Pinpoint the cell where the given text exists, returning its [X, Y] midpoint coordinate. 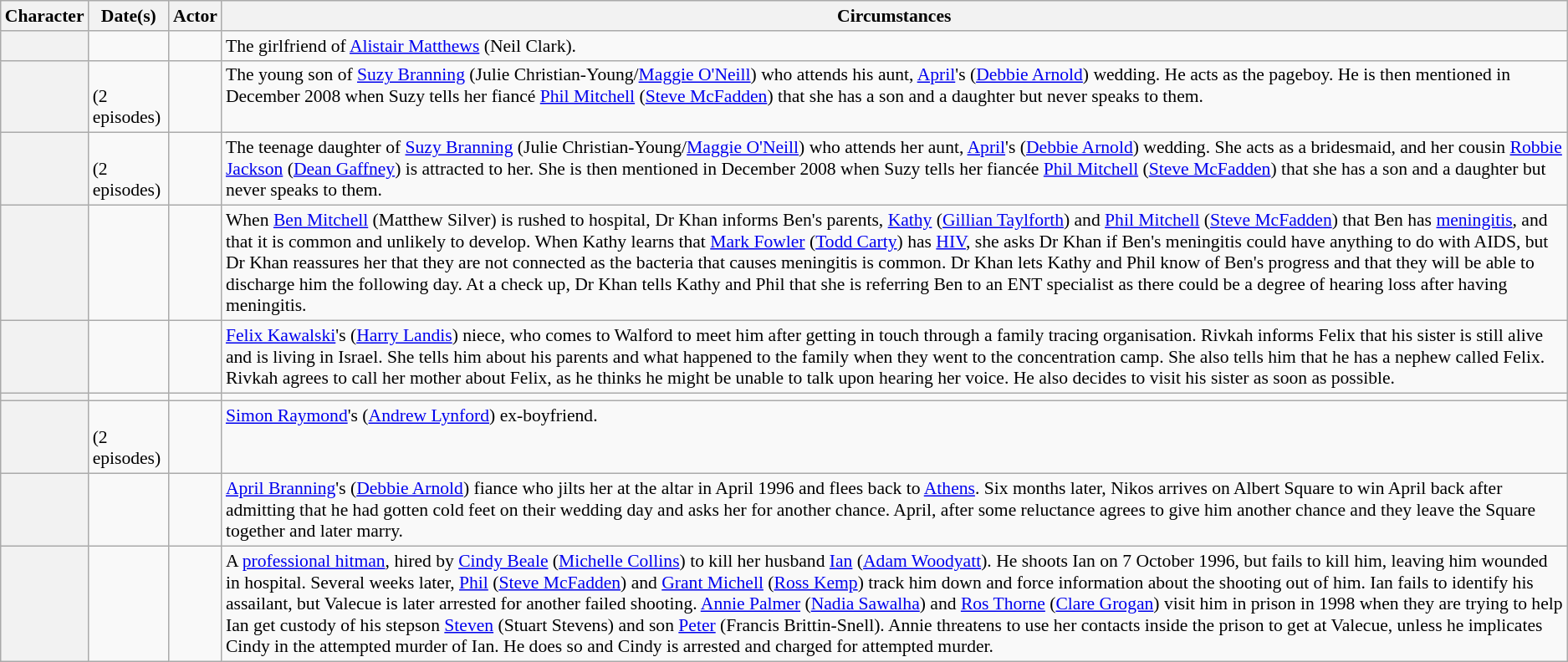
Actor [196, 16]
Simon Raymond's (Andrew Lynford) ex-boyfriend. [895, 438]
Circumstances [895, 16]
Date(s) [129, 16]
The girlfriend of Alistair Matthews (Neil Clark). [895, 46]
Character [45, 16]
